Capture the cell that displays the provided text and extract its [X, Y] central coordinate. 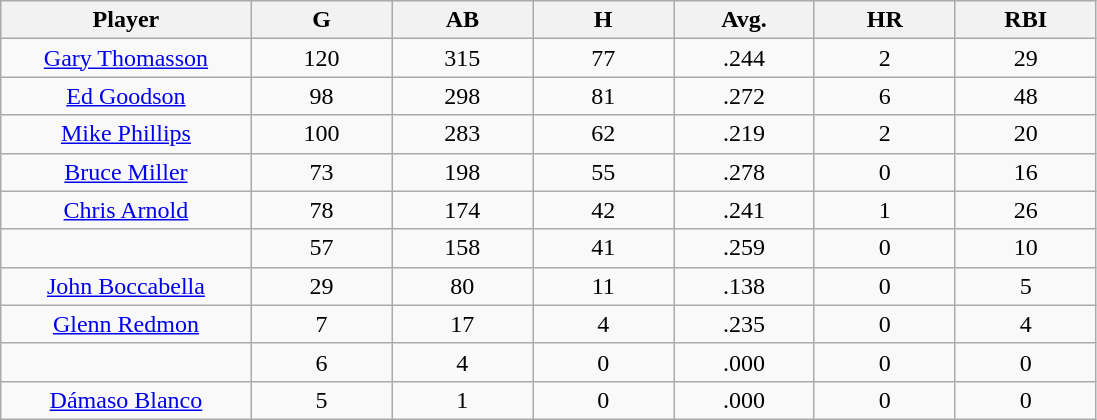
16 [1026, 172]
55 [604, 172]
10 [1026, 248]
John Boccabella [126, 286]
42 [604, 210]
.241 [744, 210]
.259 [744, 248]
100 [322, 134]
Bruce Miller [126, 172]
77 [604, 58]
.235 [744, 324]
158 [462, 248]
120 [322, 58]
78 [322, 210]
HR [884, 20]
11 [604, 286]
H [604, 20]
Ed Goodson [126, 96]
Chris Arnold [126, 210]
AB [462, 20]
198 [462, 172]
17 [462, 324]
Dámaso Blanco [126, 400]
Glenn Redmon [126, 324]
174 [462, 210]
283 [462, 134]
7 [322, 324]
57 [322, 248]
Avg. [744, 20]
81 [604, 96]
298 [462, 96]
48 [1026, 96]
.219 [744, 134]
98 [322, 96]
80 [462, 286]
Gary Thomasson [126, 58]
41 [604, 248]
20 [1026, 134]
.278 [744, 172]
RBI [1026, 20]
.138 [744, 286]
62 [604, 134]
.272 [744, 96]
315 [462, 58]
Mike Phillips [126, 134]
Player [126, 20]
G [322, 20]
73 [322, 172]
.244 [744, 58]
26 [1026, 210]
